Provide the (x, y) coordinate of the cell's center where the given text is located.  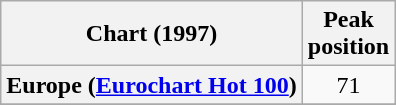
71 (348, 85)
Peakposition (348, 34)
Chart (1997) (152, 34)
Europe (Eurochart Hot 100) (152, 85)
